Scan for the cell matching the given text and deliver its [X, Y] coordinate at center. 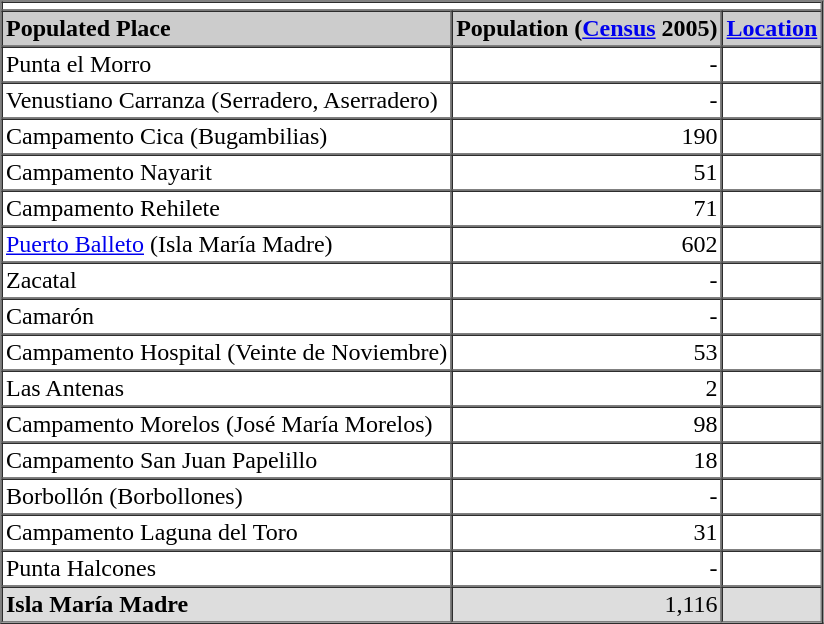
Population (Census 2005) [587, 28]
Punta el Morro [227, 64]
Campamento Hospital (Veinte de Noviembre) [227, 352]
Borbollón (Borbollones) [227, 496]
Location [772, 28]
53 [587, 352]
Venustiano Carranza (Serradero, Aserradero) [227, 100]
Puerto Balleto (Isla María Madre) [227, 244]
98 [587, 424]
Campamento Rehilete [227, 208]
51 [587, 172]
71 [587, 208]
Campamento Nayarit [227, 172]
Zacatal [227, 280]
Campamento Laguna del Toro [227, 532]
1,116 [587, 604]
Campamento Cica (Bugambilias) [227, 136]
2 [587, 388]
18 [587, 460]
Campamento San Juan Papelillo [227, 460]
190 [587, 136]
Campamento Morelos (José María Morelos) [227, 424]
Punta Halcones [227, 568]
Las Antenas [227, 388]
Camarón [227, 316]
Isla María Madre [227, 604]
Populated Place [227, 28]
31 [587, 532]
602 [587, 244]
